From the cell containing the given text, extract its center point as [x, y] coordinate. 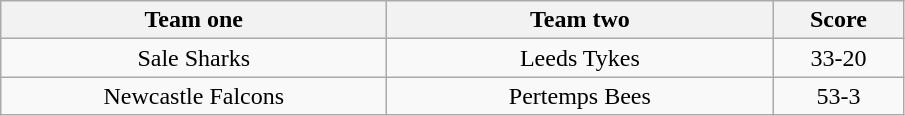
Sale Sharks [194, 58]
Team one [194, 20]
53-3 [838, 96]
Pertemps Bees [580, 96]
Score [838, 20]
33-20 [838, 58]
Leeds Tykes [580, 58]
Team two [580, 20]
Newcastle Falcons [194, 96]
